Return [x, y] of the center of cell containing provided text 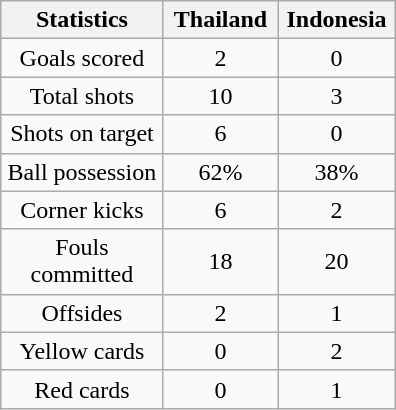
Shots on target [82, 134]
Offsides [82, 313]
Statistics [82, 20]
3 [337, 96]
Total shots [82, 96]
20 [337, 262]
Thailand [220, 20]
Ball possession [82, 172]
Yellow cards [82, 351]
Corner kicks [82, 210]
10 [220, 96]
Indonesia [337, 20]
38% [337, 172]
Red cards [82, 389]
18 [220, 262]
Fouls committed [82, 262]
Goals scored [82, 58]
62% [220, 172]
